Find where the given text appears and provide that cell's center as [X, Y] coordinate. 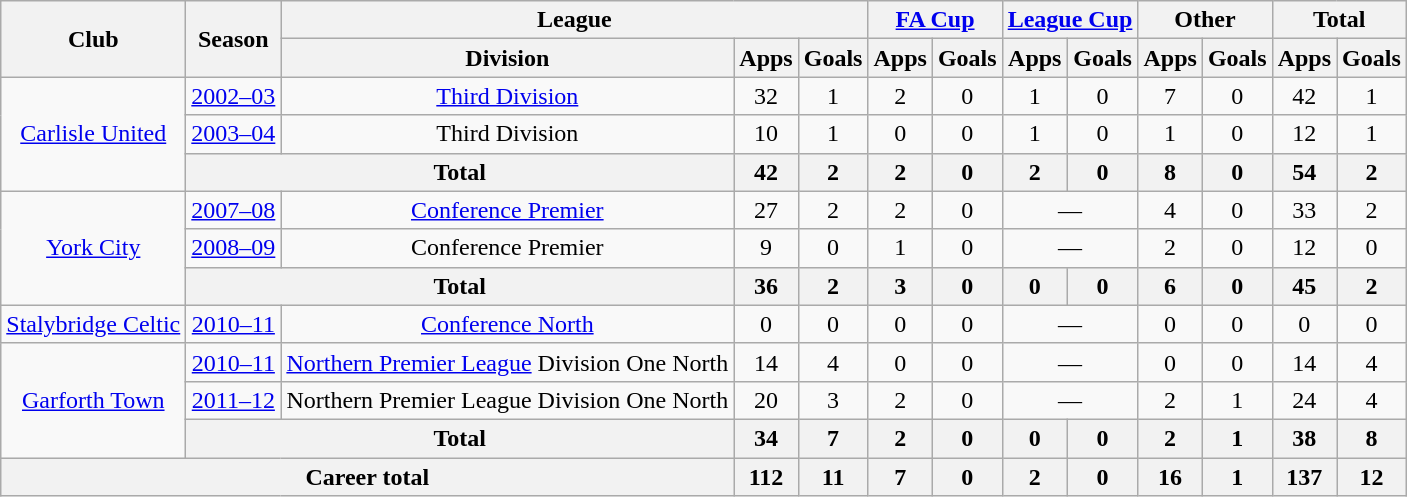
36 [766, 286]
9 [766, 248]
League Cup [1070, 20]
6 [1170, 286]
11 [833, 477]
League [574, 20]
Carlisle United [94, 134]
45 [1304, 286]
34 [766, 438]
2003–04 [234, 134]
Other [1205, 20]
2011–12 [234, 400]
Garforth Town [94, 400]
FA Cup [935, 20]
16 [1170, 477]
Season [234, 39]
Conference North [508, 324]
Club [94, 39]
38 [1304, 438]
Career total [368, 477]
10 [766, 134]
York City [94, 248]
137 [1304, 477]
27 [766, 210]
2007–08 [234, 210]
20 [766, 400]
32 [766, 96]
33 [1304, 210]
2008–09 [234, 248]
112 [766, 477]
Stalybridge Celtic [94, 324]
54 [1304, 172]
2002–03 [234, 96]
Division [508, 58]
24 [1304, 400]
